For the text-containing cell, return its midpoint in (x, y) coordinate format. 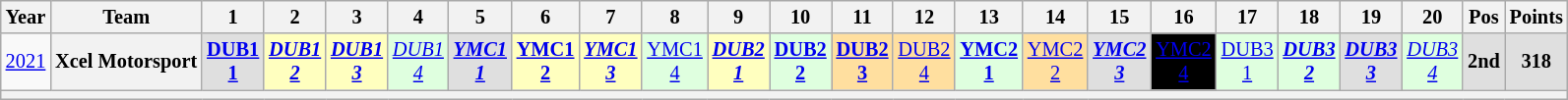
DUB11 (232, 62)
DUB12 (295, 62)
9 (738, 17)
17 (1248, 17)
Points (1537, 17)
3 (356, 17)
5 (480, 17)
YMC22 (1055, 62)
DUB33 (1370, 62)
2nd (1484, 62)
YMC11 (480, 62)
15 (1119, 17)
DUB21 (738, 62)
YMC14 (674, 62)
Pos (1484, 17)
8 (674, 17)
1 (232, 17)
DUB22 (801, 62)
19 (1370, 17)
DUB32 (1309, 62)
4 (418, 17)
12 (923, 17)
20 (1432, 17)
Xcel Motorsport (126, 62)
318 (1537, 62)
16 (1183, 17)
YMC23 (1119, 62)
DUB14 (418, 62)
6 (545, 17)
2 (295, 17)
2021 (26, 62)
Year (26, 17)
DUB23 (862, 62)
DUB24 (923, 62)
YMC13 (610, 62)
13 (988, 17)
10 (801, 17)
Team (126, 17)
18 (1309, 17)
YMC21 (988, 62)
DUB31 (1248, 62)
YMC12 (545, 62)
14 (1055, 17)
DUB34 (1432, 62)
11 (862, 17)
7 (610, 17)
DUB13 (356, 62)
YMC24 (1183, 62)
